Provide the (X, Y) coordinate of the cell's center where the given text is located.  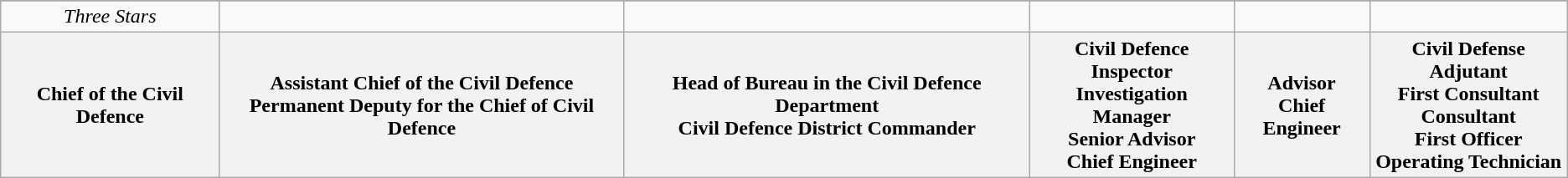
Civil Defence InspectorInvestigation ManagerSenior AdvisorChief Engineer (1132, 105)
Assistant Chief of the Civil DefencePermanent Deputy for the Chief of Civil Defence (422, 105)
AdvisorChief Engineer (1302, 105)
Chief of the Civil Defence (111, 105)
Head of Bureau in the Civil Defence DepartmentCivil Defence District Commander (827, 105)
Three Stars (111, 17)
Civil Defense AdjutantFirst ConsultantConsultantFirst OfficerOperating Technician (1468, 105)
